Return (X, Y) of the center of cell containing provided text 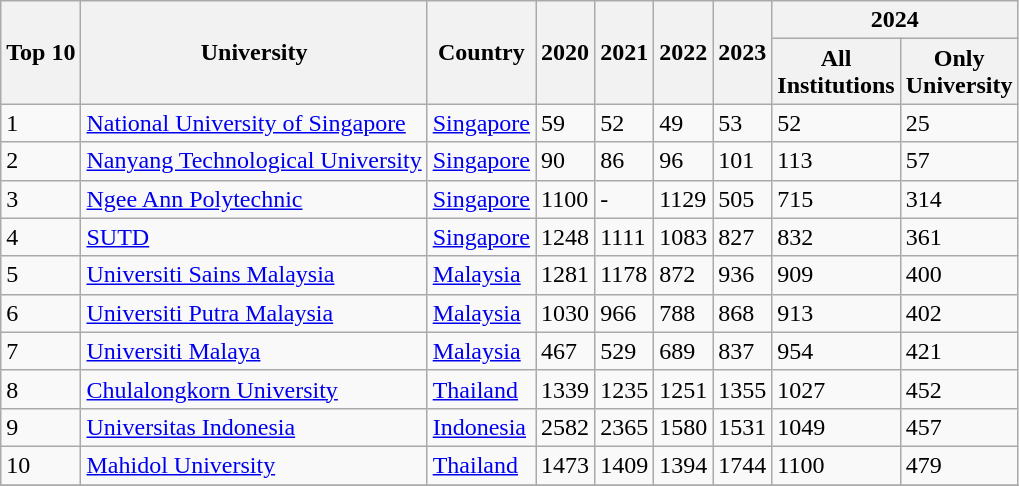
715 (836, 199)
49 (684, 123)
Indonesia (481, 427)
452 (959, 389)
Mahidol University (254, 465)
25 (959, 123)
SUTD (254, 237)
402 (959, 313)
Country (481, 52)
1355 (742, 389)
788 (684, 313)
421 (959, 351)
9 (41, 427)
1111 (624, 237)
1049 (836, 427)
1580 (684, 427)
Universiti Sains Malaysia (254, 275)
954 (836, 351)
101 (742, 161)
1083 (684, 237)
457 (959, 427)
1339 (566, 389)
57 (959, 161)
467 (566, 351)
479 (959, 465)
7 (41, 351)
1409 (624, 465)
1248 (566, 237)
8 (41, 389)
837 (742, 351)
1473 (566, 465)
2365 (624, 427)
2023 (742, 52)
10 (41, 465)
1531 (742, 427)
86 (624, 161)
2 (41, 161)
872 (684, 275)
1235 (624, 389)
827 (742, 237)
314 (959, 199)
1 (41, 123)
1030 (566, 313)
Nanyang Technological University (254, 161)
113 (836, 161)
3 (41, 199)
936 (742, 275)
Universiti Putra Malaysia (254, 313)
2024 (895, 20)
1281 (566, 275)
AllInstitutions (836, 72)
1394 (684, 465)
1744 (742, 465)
1129 (684, 199)
90 (566, 161)
400 (959, 275)
2022 (684, 52)
National University of Singapore (254, 123)
966 (624, 313)
University (254, 52)
Ngee Ann Polytechnic (254, 199)
6 (41, 313)
913 (836, 313)
909 (836, 275)
Top 10 (41, 52)
868 (742, 313)
1251 (684, 389)
Universiti Malaya (254, 351)
2021 (624, 52)
2582 (566, 427)
Chulalongkorn University (254, 389)
2020 (566, 52)
361 (959, 237)
- (624, 199)
96 (684, 161)
53 (742, 123)
1178 (624, 275)
Universitas Indonesia (254, 427)
5 (41, 275)
OnlyUniversity (959, 72)
505 (742, 199)
832 (836, 237)
689 (684, 351)
529 (624, 351)
59 (566, 123)
4 (41, 237)
1027 (836, 389)
